Identify which cell holds the provided text, then report its (x, y) central coordinate. 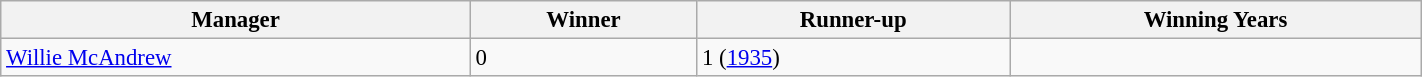
Winning Years (1216, 20)
0 (583, 58)
Manager (236, 20)
Winner (583, 20)
1 (1935) (854, 58)
Runner-up (854, 20)
Willie McAndrew (236, 58)
